From the cell containing the given text, extract its center point as [X, Y] coordinate. 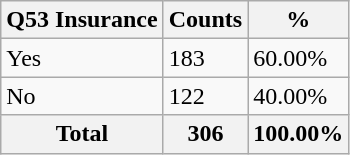
40.00% [298, 96]
No [82, 96]
100.00% [298, 134]
Total [82, 134]
183 [205, 58]
Counts [205, 20]
% [298, 20]
60.00% [298, 58]
Q53 Insurance [82, 20]
122 [205, 96]
Yes [82, 58]
306 [205, 134]
